Return the [X, Y] coordinate for the center point of the cell that contains the specified text.  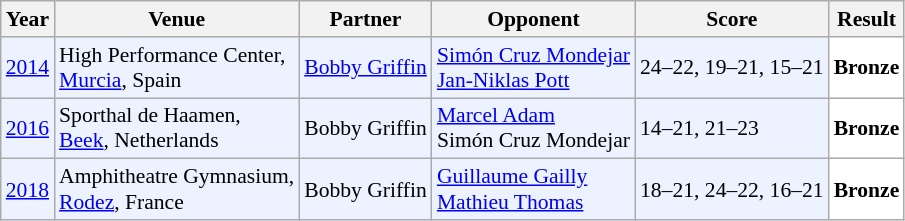
Sporthal de Haamen,Beek, Netherlands [176, 128]
Year [28, 19]
Amphitheatre Gymnasium,Rodez, France [176, 190]
Guillaume Gailly Mathieu Thomas [534, 190]
2016 [28, 128]
2018 [28, 190]
18–21, 24–22, 16–21 [732, 190]
Opponent [534, 19]
Marcel Adam Simón Cruz Mondejar [534, 128]
Score [732, 19]
24–22, 19–21, 15–21 [732, 68]
Partner [366, 19]
High Performance Center,Murcia, Spain [176, 68]
2014 [28, 68]
14–21, 21–23 [732, 128]
Venue [176, 19]
Simón Cruz Mondejar Jan-Niklas Pott [534, 68]
Result [867, 19]
